Capture the cell that displays the provided text and extract its [X, Y] central coordinate. 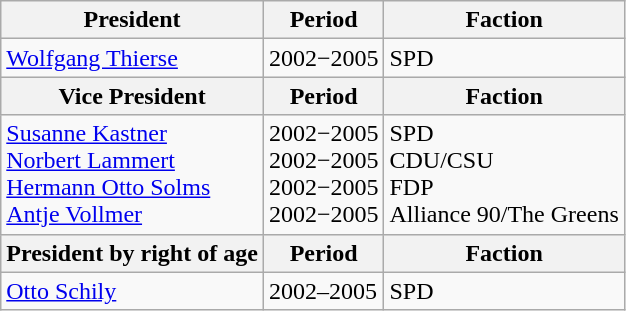
2002−20052002−20052002−20052002−2005 [324, 174]
Otto Schily [132, 291]
President by right of age [132, 253]
2002–2005 [324, 291]
Susanne KastnerNorbert LammertHermann Otto SolmsAntje Vollmer [132, 174]
President [132, 20]
Vice President [132, 96]
Wolfgang Thierse [132, 58]
SPDCDU/CSUFDPAlliance 90/The Greens [504, 174]
2002−2005 [324, 58]
